Search for the cell housing the specified text and yield its (x, y) center coordinate. 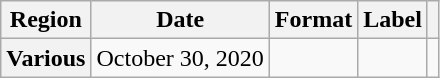
Date (180, 20)
October 30, 2020 (180, 58)
Format (313, 20)
Region (46, 20)
Label (393, 20)
Various (46, 58)
